Identify which cell holds the provided text, then report its (X, Y) central coordinate. 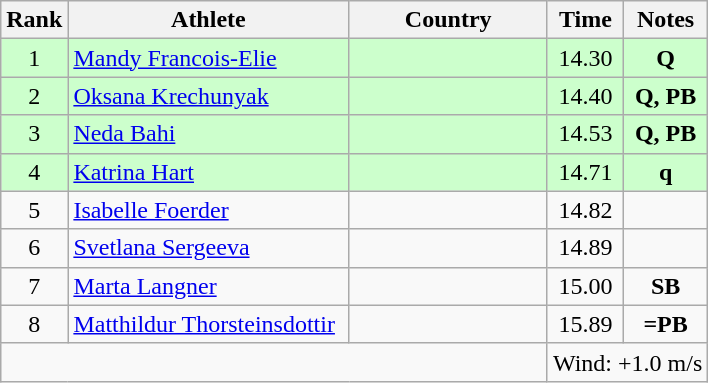
14.71 (585, 172)
2 (34, 96)
Svetlana Sergeeva (208, 248)
8 (34, 324)
Oksana Krechunyak (208, 96)
1 (34, 58)
Country (448, 20)
Notes (665, 20)
=PB (665, 324)
5 (34, 210)
14.89 (585, 248)
SB (665, 286)
Wind: +1.0 m/s (627, 362)
Time (585, 20)
14.30 (585, 58)
14.82 (585, 210)
14.40 (585, 96)
15.00 (585, 286)
Rank (34, 20)
Katrina Hart (208, 172)
4 (34, 172)
7 (34, 286)
Athlete (208, 20)
q (665, 172)
14.53 (585, 134)
Mandy Francois-Elie (208, 58)
Matthildur Thorsteinsdottir (208, 324)
Marta Langner (208, 286)
Q (665, 58)
Isabelle Foerder (208, 210)
Neda Bahi (208, 134)
15.89 (585, 324)
3 (34, 134)
6 (34, 248)
